Identify which cell holds the provided text, then report its [X, Y] central coordinate. 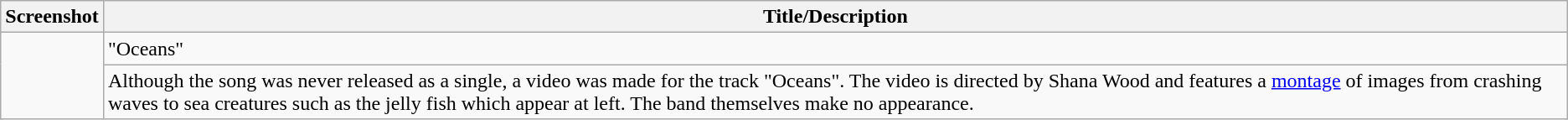
Title/Description [835, 17]
"Oceans" [835, 49]
Screenshot [52, 17]
